Determine the [X, Y] coordinate at the center of the cell enclosing the given text.  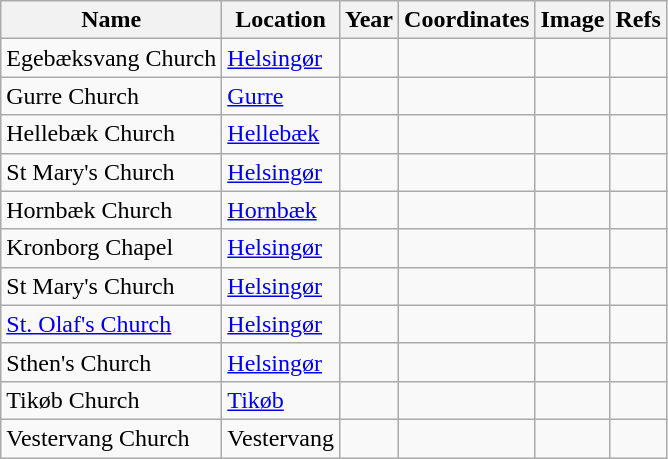
Tikøb Church [112, 400]
Hornbæk [281, 210]
Vestervang Church [112, 438]
Sthen's Church [112, 362]
Year [368, 20]
Coordinates [467, 20]
Image [572, 20]
Refs [638, 20]
Hellebæk Church [112, 134]
Vestervang [281, 438]
Hellebæk [281, 134]
Location [281, 20]
St. Olaf's Church [112, 324]
Gurre Church [112, 96]
Egebæksvang Church [112, 58]
Kronborg Chapel [112, 248]
Gurre [281, 96]
Tikøb [281, 400]
Hornbæk Church [112, 210]
Name [112, 20]
